Pinpoint the cell where the given text exists, returning its (X, Y) midpoint coordinate. 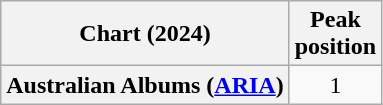
Peakposition (335, 34)
Australian Albums (ARIA) (145, 85)
Chart (2024) (145, 34)
1 (335, 85)
